Provide the [x, y] coordinate of the cell's center where the given text is located.  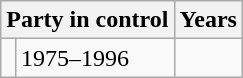
1975–1996 [94, 58]
Years [208, 20]
Party in control [88, 20]
